Locate the cell with the specified text and output its (x, y) center coordinate. 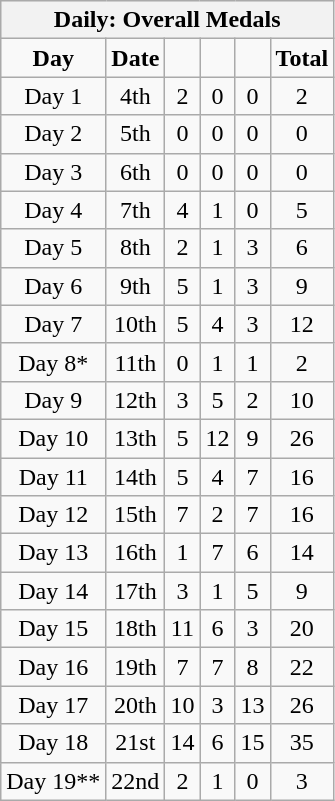
11th (136, 362)
22 (302, 667)
20 (302, 629)
Day 19** (54, 781)
17th (136, 591)
Day 3 (54, 172)
4th (136, 96)
20th (136, 705)
18th (136, 629)
Day 16 (54, 667)
Day 5 (54, 248)
11 (182, 629)
6th (136, 172)
Daily: Overall Medals (168, 20)
Day 4 (54, 210)
Day 7 (54, 324)
13 (252, 705)
Day 6 (54, 286)
19th (136, 667)
9th (136, 286)
8th (136, 248)
10th (136, 324)
Total (302, 58)
16th (136, 553)
Day 2 (54, 134)
15 (252, 743)
12th (136, 400)
Day 8* (54, 362)
Day 18 (54, 743)
7th (136, 210)
22nd (136, 781)
Day 15 (54, 629)
35 (302, 743)
Day 11 (54, 477)
15th (136, 515)
Day 9 (54, 400)
5th (136, 134)
Day 1 (54, 96)
Day 17 (54, 705)
14th (136, 477)
Day 13 (54, 553)
Day 14 (54, 591)
21st (136, 743)
8 (252, 667)
13th (136, 438)
Day 10 (54, 438)
Date (136, 58)
Day (54, 58)
Day 12 (54, 515)
